Extract the (x, y) coordinate from the center of the cell holding the provided text.  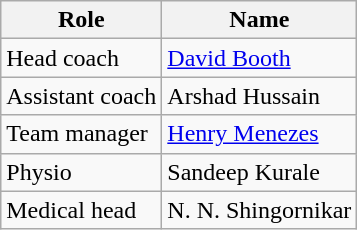
David Booth (260, 58)
Medical head (82, 210)
Henry Menezes (260, 134)
Assistant coach (82, 96)
Physio (82, 172)
Head coach (82, 58)
Team manager (82, 134)
Role (82, 20)
Arshad Hussain (260, 96)
Name (260, 20)
Sandeep Kurale (260, 172)
N. N. Shingornikar (260, 210)
